Find where the given text appears and provide that cell's center as [X, Y] coordinate. 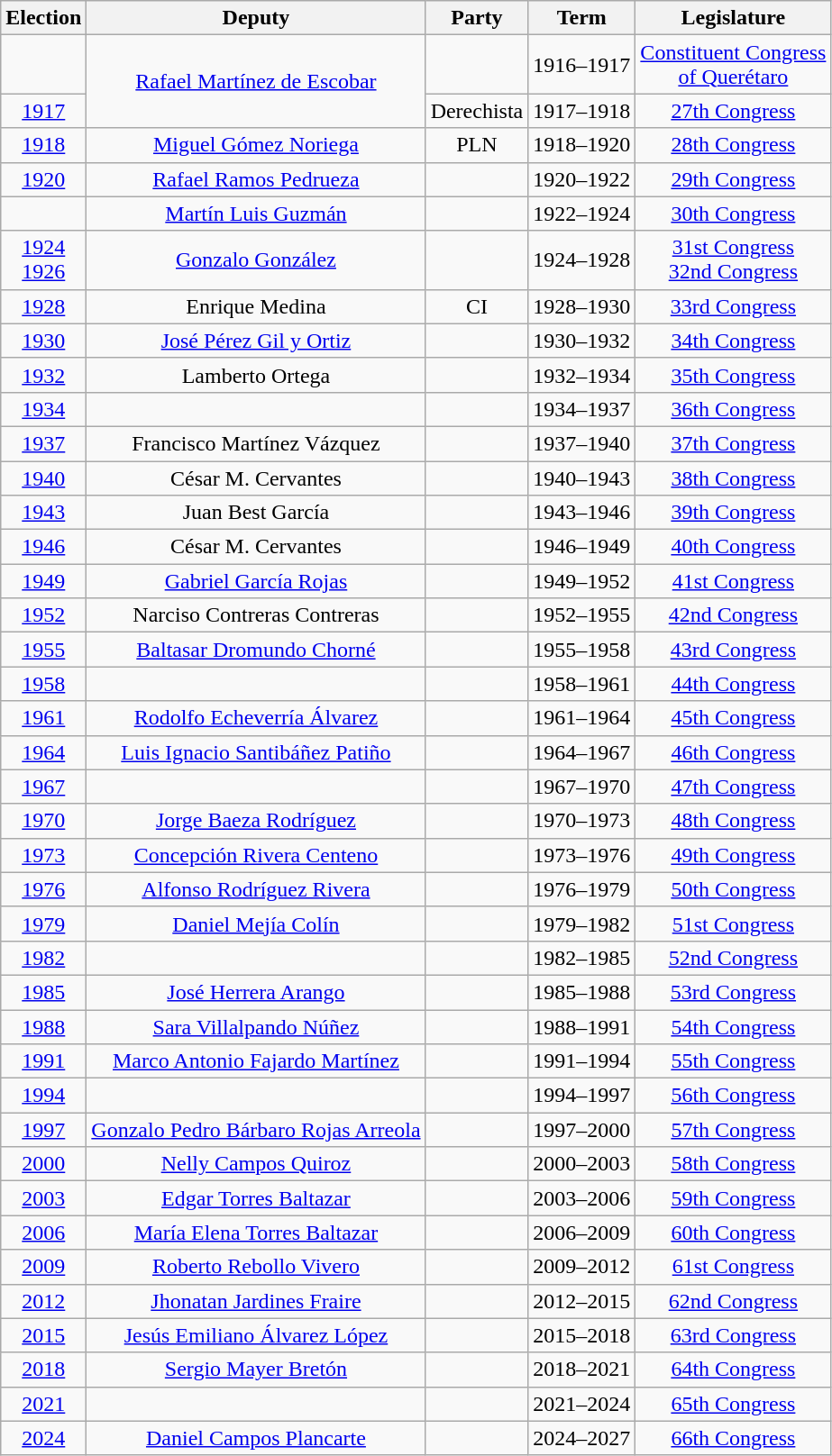
Gabriel García Rojas [256, 581]
2015–2018 [582, 1335]
1967–1970 [582, 787]
64th Congress [734, 1370]
2018 [43, 1370]
1967 [43, 787]
Baltasar Dromundo Chorné [256, 650]
Daniel Campos Plancarte [256, 1438]
51st Congress [734, 924]
56th Congress [734, 1096]
43rd Congress [734, 650]
66th Congress [734, 1438]
1930 [43, 341]
Enrique Medina [256, 306]
María Elena Torres Baltazar [256, 1233]
Rafael Ramos Pedrueza [256, 179]
27th Congress [734, 111]
1946–1949 [582, 547]
2012 [43, 1301]
Narciso Contreras Contreras [256, 615]
1949 [43, 581]
44th Congress [734, 684]
52nd Congress [734, 958]
Gonzalo Pedro Bárbaro Rojas Arreola [256, 1130]
Jhonatan Jardines Fraire [256, 1301]
1982 [43, 958]
48th Congress [734, 821]
Roberto Rebollo Vivero [256, 1267]
Jesús Emiliano Álvarez López [256, 1335]
1952 [43, 615]
53rd Congress [734, 992]
Sergio Mayer Bretón [256, 1370]
1991–1994 [582, 1061]
2018–2021 [582, 1370]
1982–1985 [582, 958]
63rd Congress [734, 1335]
1973–1976 [582, 855]
1994–1997 [582, 1096]
2024–2027 [582, 1438]
65th Congress [734, 1404]
1979 [43, 924]
1920–1922 [582, 179]
2003 [43, 1198]
1922–1924 [582, 214]
45th Congress [734, 718]
José Pérez Gil y Ortiz [256, 341]
2021–2024 [582, 1404]
29th Congress [734, 179]
59th Congress [734, 1198]
Daniel Mejía Colín [256, 924]
Jorge Baeza Rodríguez [256, 821]
1946 [43, 547]
Rafael Martínez de Escobar [256, 81]
Edgar Torres Baltazar [256, 1198]
2012–2015 [582, 1301]
1976 [43, 889]
1934 [43, 409]
1994 [43, 1096]
1991 [43, 1061]
2009 [43, 1267]
54th Congress [734, 1026]
1949–1952 [582, 581]
58th Congress [734, 1164]
2009–2012 [582, 1267]
1916–1917 [582, 65]
Legislature [734, 18]
Lamberto Ortega [256, 375]
60th Congress [734, 1233]
1937–1940 [582, 443]
1964 [43, 752]
2015 [43, 1335]
1970–1973 [582, 821]
Alfonso Rodríguez Rivera [256, 889]
1976–1979 [582, 889]
1997 [43, 1130]
1952–1955 [582, 615]
36th Congress [734, 409]
1940 [43, 478]
1943–1946 [582, 513]
1958–1961 [582, 684]
19241926 [43, 259]
Luis Ignacio Santibáñez Patiño [256, 752]
42nd Congress [734, 615]
1985–1988 [582, 992]
1928 [43, 306]
1997–2000 [582, 1130]
49th Congress [734, 855]
1961 [43, 718]
1955 [43, 650]
1918–1920 [582, 145]
1958 [43, 684]
1920 [43, 179]
34th Congress [734, 341]
Election [43, 18]
Rodolfo Echeverría Álvarez [256, 718]
61st Congress [734, 1267]
1918 [43, 145]
55th Congress [734, 1061]
39th Congress [734, 513]
Miguel Gómez Noriega [256, 145]
Juan Best García [256, 513]
2006 [43, 1233]
2003–2006 [582, 1198]
1930–1932 [582, 341]
1943 [43, 513]
Party [477, 18]
Sara Villalpando Núñez [256, 1026]
Concepción Rivera Centeno [256, 855]
1932–1934 [582, 375]
CI [477, 306]
2006–2009 [582, 1233]
62nd Congress [734, 1301]
Derechista [477, 111]
33rd Congress [734, 306]
1940–1943 [582, 478]
Gonzalo González [256, 259]
Constituent Congressof Querétaro [734, 65]
31st Congress32nd Congress [734, 259]
Francisco Martínez Vázquez [256, 443]
1937 [43, 443]
1985 [43, 992]
2000–2003 [582, 1164]
40th Congress [734, 547]
1970 [43, 821]
47th Congress [734, 787]
46th Congress [734, 752]
1932 [43, 375]
1964–1967 [582, 752]
1955–1958 [582, 650]
2024 [43, 1438]
1988 [43, 1026]
41st Congress [734, 581]
Nelly Campos Quiroz [256, 1164]
1988–1991 [582, 1026]
1924–1928 [582, 259]
1917 [43, 111]
PLN [477, 145]
Deputy [256, 18]
30th Congress [734, 214]
28th Congress [734, 145]
38th Congress [734, 478]
1928–1930 [582, 306]
Marco Antonio Fajardo Martínez [256, 1061]
Martín Luis Guzmán [256, 214]
37th Congress [734, 443]
57th Congress [734, 1130]
1917–1918 [582, 111]
1973 [43, 855]
50th Congress [734, 889]
1961–1964 [582, 718]
1979–1982 [582, 924]
1934–1937 [582, 409]
2000 [43, 1164]
Term [582, 18]
35th Congress [734, 375]
2021 [43, 1404]
José Herrera Arango [256, 992]
